From the cell containing the given text, extract its center point as [x, y] coordinate. 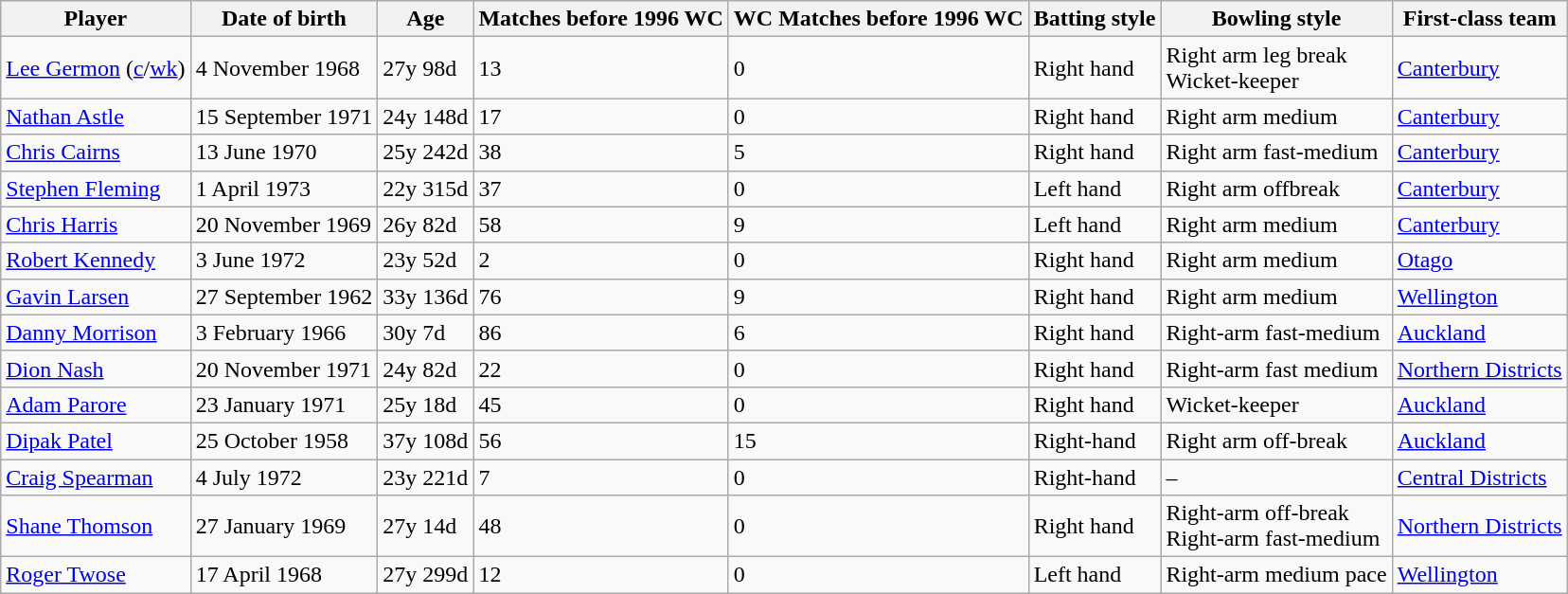
76 [600, 297]
Shane Thomson [96, 527]
2 [600, 261]
Craig Spearman [96, 477]
12 [600, 575]
Dipak Patel [96, 441]
4 November 1968 [284, 68]
17 April 1968 [284, 575]
20 November 1971 [284, 369]
15 [879, 441]
Player [96, 19]
37y 108d [426, 441]
27y 98d [426, 68]
27 January 1969 [284, 527]
25y 18d [426, 405]
24y 82d [426, 369]
5 [879, 153]
Central Districts [1479, 477]
Right arm leg breakWicket-keeper [1276, 68]
Nathan Astle [96, 117]
26y 82d [426, 225]
7 [600, 477]
– [1276, 477]
17 [600, 117]
4 July 1972 [284, 477]
25 October 1958 [284, 441]
25y 242d [426, 153]
24y 148d [426, 117]
48 [600, 527]
56 [600, 441]
Batting style [1095, 19]
22 [600, 369]
Right-arm off-breakRight-arm fast-medium [1276, 527]
Stephen Fleming [96, 189]
Right arm off-break [1276, 441]
WC Matches before 1996 WC [879, 19]
23 January 1971 [284, 405]
Chris Harris [96, 225]
38 [600, 153]
Right arm offbreak [1276, 189]
33y 136d [426, 297]
Lee Germon (c/wk) [96, 68]
86 [600, 333]
Robert Kennedy [96, 261]
Gavin Larsen [96, 297]
Danny Morrison [96, 333]
Wicket-keeper [1276, 405]
58 [600, 225]
27y 299d [426, 575]
Right-arm fast-medium [1276, 333]
Right-arm fast medium [1276, 369]
Roger Twose [96, 575]
45 [600, 405]
23y 52d [426, 261]
Right-arm medium pace [1276, 575]
Right arm fast-medium [1276, 153]
Matches before 1996 WC [600, 19]
Chris Cairns [96, 153]
First-class team [1479, 19]
15 September 1971 [284, 117]
37 [600, 189]
13 June 1970 [284, 153]
6 [879, 333]
27y 14d [426, 527]
27 September 1962 [284, 297]
3 February 1966 [284, 333]
Otago [1479, 261]
Age [426, 19]
23y 221d [426, 477]
13 [600, 68]
20 November 1969 [284, 225]
1 April 1973 [284, 189]
Bowling style [1276, 19]
Dion Nash [96, 369]
3 June 1972 [284, 261]
30y 7d [426, 333]
Adam Parore [96, 405]
Date of birth [284, 19]
22y 315d [426, 189]
